Locate the cell with the specified text and output its [X, Y] center coordinate. 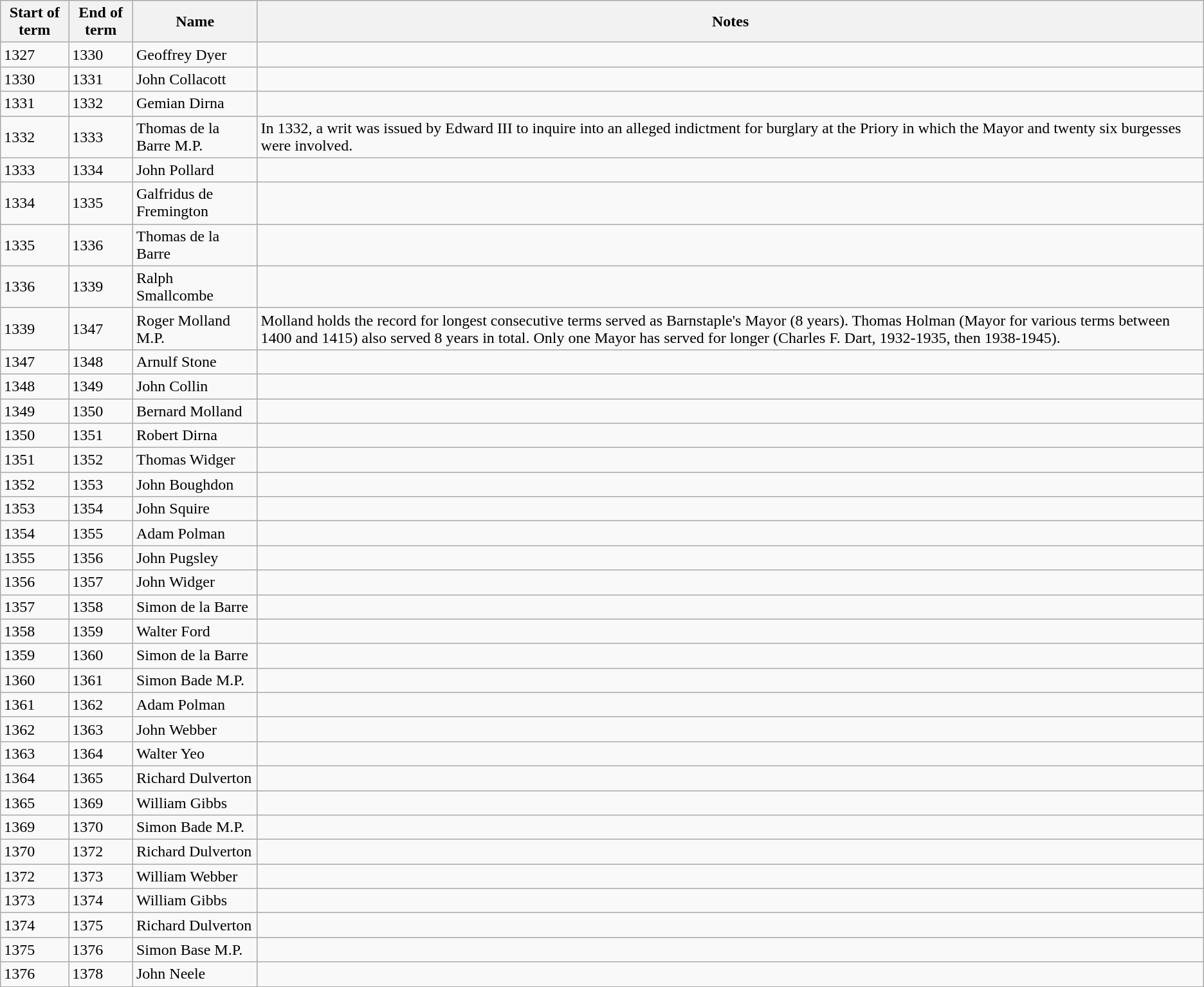
John Webber [195, 729]
Start of term [35, 22]
John Neele [195, 974]
Thomas Widger [195, 460]
End of term [101, 22]
Galfridus de Fremington [195, 203]
1327 [35, 55]
John Collin [195, 386]
Thomas de la Barre M.P. [195, 136]
Bernard Molland [195, 411]
Arnulf Stone [195, 362]
Walter Yeo [195, 753]
John Collacott [195, 79]
Geoffrey Dyer [195, 55]
William Webber [195, 876]
John Pollard [195, 170]
John Widger [195, 582]
John Squire [195, 509]
Ralph Smallcombe [195, 287]
Roger Molland M.P. [195, 328]
Robert Dirna [195, 436]
Notes [731, 22]
Thomas de la Barre [195, 244]
John Pugsley [195, 558]
Gemian Dirna [195, 104]
Simon Base M.P. [195, 950]
1378 [101, 974]
John Boughdon [195, 484]
Walter Ford [195, 631]
Name [195, 22]
